Pinpoint the cell where the given text exists, returning its (x, y) midpoint coordinate. 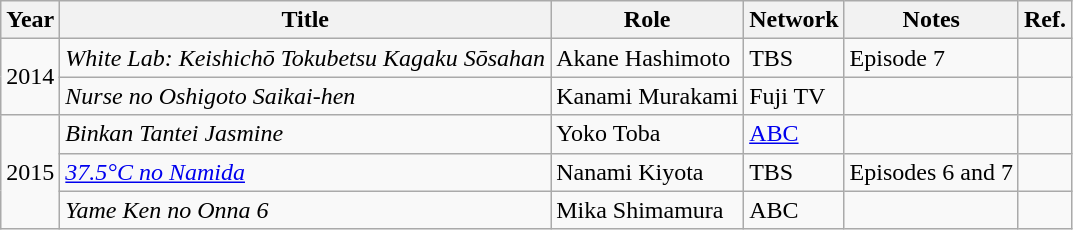
2015 (30, 172)
Ref. (1044, 20)
Fuji TV (794, 96)
Network (794, 20)
Notes (931, 20)
Title (306, 20)
Role (648, 20)
Mika Shimamura (648, 210)
Yame Ken no Onna 6 (306, 210)
White Lab: Keishichō Tokubetsu Kagaku Sōsahan (306, 58)
Episode 7 (931, 58)
Nurse no Oshigoto Saikai-hen (306, 96)
Episodes 6 and 7 (931, 172)
Akane Hashimoto (648, 58)
Yoko Toba (648, 134)
2014 (30, 77)
Year (30, 20)
Binkan Tantei Jasmine (306, 134)
37.5°C no Namida (306, 172)
Kanami Murakami (648, 96)
Nanami Kiyota (648, 172)
